Locate the cell with the specified text and output its (x, y) center coordinate. 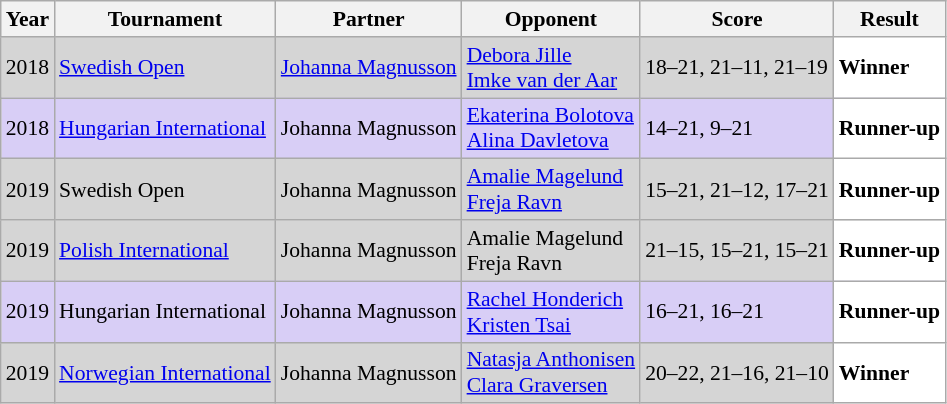
Year (28, 19)
Polish International (165, 250)
Result (890, 19)
15–21, 21–12, 17–21 (737, 190)
Tournament (165, 19)
Natasja Anthonisen Clara Graversen (552, 372)
21–15, 15–21, 15–21 (737, 250)
Norwegian International (165, 372)
Debora Jille Imke van der Aar (552, 68)
20–22, 21–16, 21–10 (737, 372)
Ekaterina Bolotova Alina Davletova (552, 128)
Score (737, 19)
18–21, 21–11, 21–19 (737, 68)
Partner (369, 19)
Rachel Honderich Kristen Tsai (552, 312)
16–21, 16–21 (737, 312)
14–21, 9–21 (737, 128)
Opponent (552, 19)
